Identify which cell holds the provided text, then report its [x, y] central coordinate. 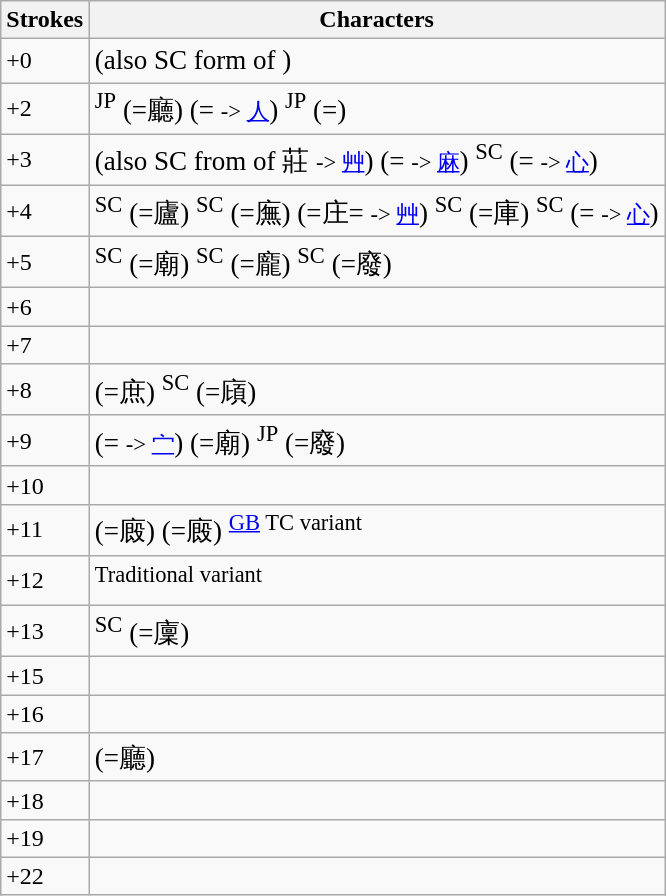
+17 [45, 757]
Characters [377, 20]
+3 [45, 160]
+13 [45, 632]
+22 [45, 876]
+5 [45, 262]
SC (=廬) SC (=廡) (=庄= -> 艸) SC (=庫) SC (= -> 心) [377, 210]
+7 [45, 345]
Traditional variant [377, 581]
+4 [45, 210]
JP (=廳) (= -> 人) JP (=) [377, 108]
(=廄) (=廄) GB TC variant [377, 530]
+2 [45, 108]
+11 [45, 530]
+0 [45, 61]
+9 [45, 440]
(=廳) [377, 757]
+8 [45, 390]
+6 [45, 307]
SC (=廩) [377, 632]
Strokes [45, 20]
+19 [45, 838]
SC (=廟) SC (=龐) SC (=廢) [377, 262]
+16 [45, 714]
(also SC form of ) [377, 61]
+15 [45, 676]
(=庶) SC (=廎) [377, 390]
(= -> 宀) (=廟) JP (=廢) [377, 440]
+12 [45, 581]
+10 [45, 485]
(also SC from of 莊 -> 艸) (= -> 麻) SC (= -> 心) [377, 160]
+18 [45, 800]
